Detect which cell encompasses the target text, then output its (X, Y) center coordinate. 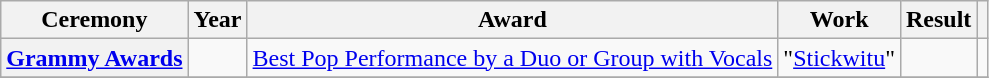
Best Pop Performance by a Duo or Group with Vocals (512, 58)
Award (512, 20)
Work (840, 20)
Result (938, 20)
"Stickwitu" (840, 58)
Ceremony (94, 20)
Year (218, 20)
Grammy Awards (94, 58)
